Scan for the cell matching the given text and deliver its (x, y) coordinate at center. 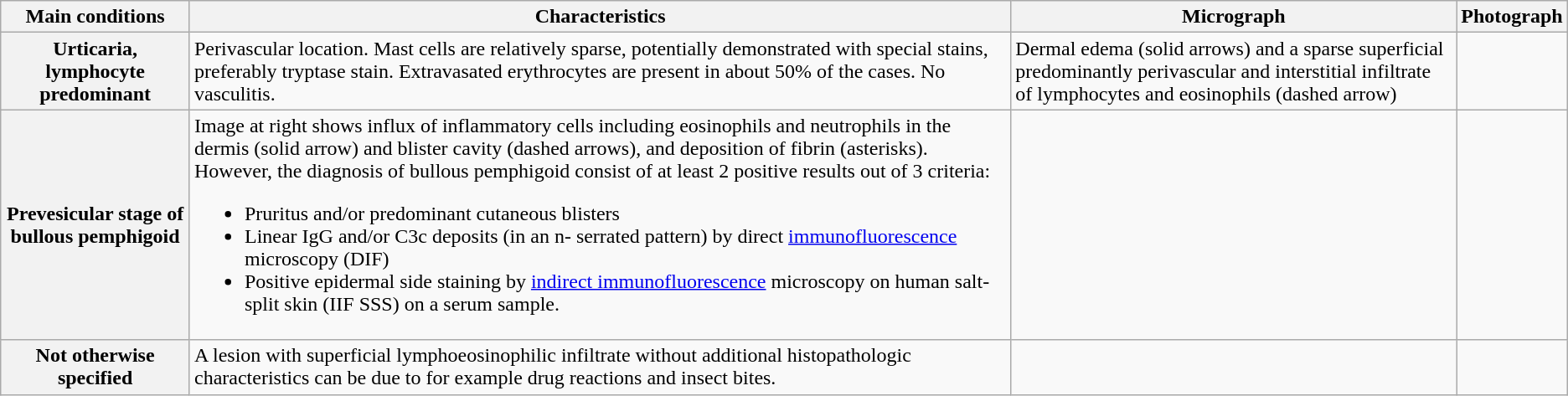
Micrograph (1234, 17)
Urticaria, lymphocyte predominant (95, 71)
Prevesicular stage of bullous pemphigoid (95, 224)
Main conditions (95, 17)
Not otherwise specified (95, 367)
Characteristics (600, 17)
Photograph (1512, 17)
